For the text-containing cell, return its midpoint in (x, y) coordinate format. 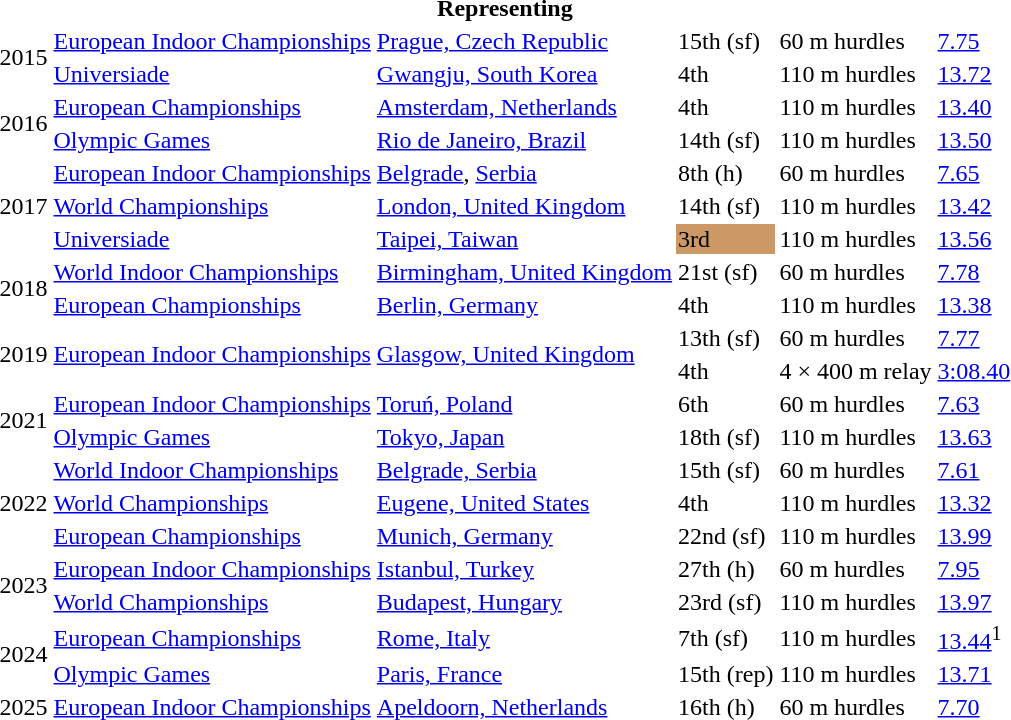
Eugene, United States (524, 503)
Prague, Czech Republic (524, 41)
Amsterdam, Netherlands (524, 107)
Gwangju, South Korea (524, 74)
Rio de Janeiro, Brazil (524, 140)
Taipei, Taiwan (524, 239)
Munich, Germany (524, 536)
21st (sf) (726, 272)
18th (sf) (726, 437)
Glasgow, United Kingdom (524, 354)
23rd (sf) (726, 602)
13th (sf) (726, 338)
Toruń, Poland (524, 404)
Budapest, Hungary (524, 602)
Birmingham, United Kingdom (524, 272)
6th (726, 404)
3rd (726, 239)
22nd (sf) (726, 536)
27th (h) (726, 569)
7th (sf) (726, 638)
Paris, France (524, 674)
Rome, Italy (524, 638)
Istanbul, Turkey (524, 569)
Tokyo, Japan (524, 437)
London, United Kingdom (524, 206)
Berlin, Germany (524, 305)
15th (rep) (726, 674)
8th (h) (726, 173)
4 × 400 m relay (856, 371)
